Scan for the cell matching the given text and deliver its [x, y] coordinate at center. 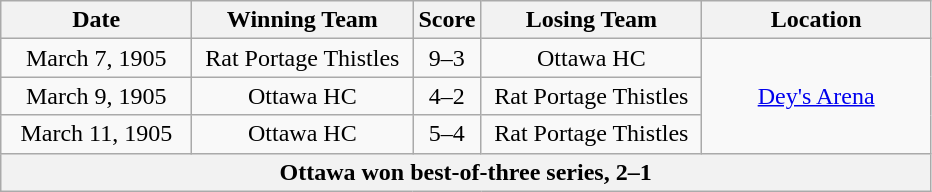
Losing Team [592, 20]
Winning Team [302, 20]
Dey's Arena [816, 96]
4–2 [447, 96]
March 9, 1905 [96, 96]
Location [816, 20]
Ottawa won best-of-three series, 2–1 [466, 172]
March 11, 1905 [96, 134]
5–4 [447, 134]
Date [96, 20]
Score [447, 20]
March 7, 1905 [96, 58]
9–3 [447, 58]
